Pinpoint the cell where the given text exists, returning its [X, Y] midpoint coordinate. 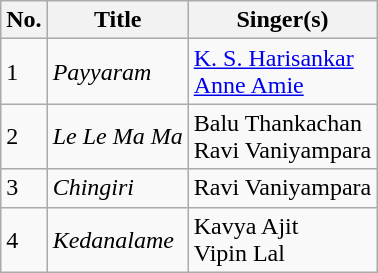
Singer(s) [282, 20]
Balu ThankachanRavi Vaniyampara [282, 136]
2 [24, 136]
Ravi Vaniyampara [282, 188]
1 [24, 72]
4 [24, 240]
Le Le Ma Ma [118, 136]
No. [24, 20]
K. S. HarisankarAnne Amie [282, 72]
Kedanalame [118, 240]
3 [24, 188]
Title [118, 20]
Payyaram [118, 72]
Kavya AjitVipin Lal [282, 240]
Chingiri [118, 188]
